Find where the given text appears and provide that cell's center as [x, y] coordinate. 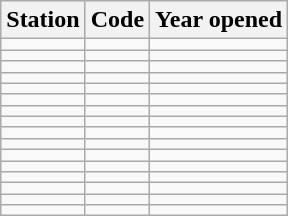
Station [43, 20]
Year opened [219, 20]
Code [117, 20]
